Search for the cell housing the specified text and yield its (X, Y) center coordinate. 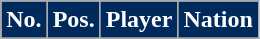
Pos. (74, 20)
Player (139, 20)
Nation (218, 20)
No. (24, 20)
